Pinpoint the cell where the given text exists, returning its (x, y) midpoint coordinate. 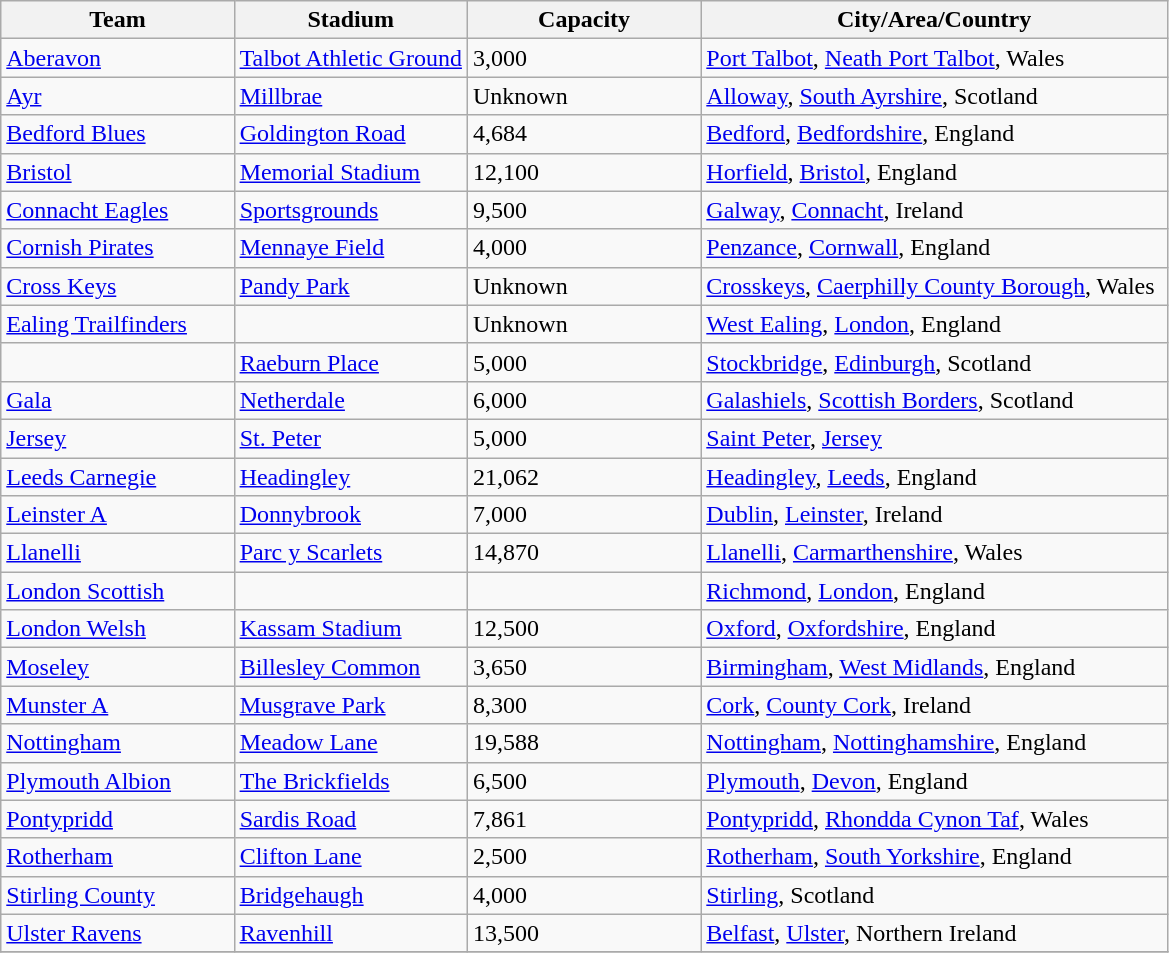
Billesley Common (350, 667)
6,500 (584, 781)
Ealing Trailfinders (118, 324)
Connacht Eagles (118, 210)
Headingley (350, 477)
Gala (118, 400)
Bristol (118, 172)
Port Talbot, Neath Port Talbot, Wales (934, 58)
Leinster A (118, 515)
12,100 (584, 172)
St. Peter (350, 438)
Llanelli (118, 553)
London Welsh (118, 629)
Galashiels, Scottish Borders, Scotland (934, 400)
Birmingham, West Midlands, England (934, 667)
Jersey (118, 438)
19,588 (584, 743)
Pontypridd (118, 819)
Plymouth, Devon, England (934, 781)
Ulster Ravens (118, 933)
Galway, Connacht, Ireland (934, 210)
Bridgehaugh (350, 895)
Rotherham (118, 857)
Bedford, Bedfordshire, England (934, 134)
Richmond, London, England (934, 591)
3,000 (584, 58)
Raeburn Place (350, 362)
Stockbridge, Edinburgh, Scotland (934, 362)
Parc y Scarlets (350, 553)
8,300 (584, 705)
14,870 (584, 553)
Pontypridd, Rhondda Cynon Taf, Wales (934, 819)
Team (118, 20)
4,684 (584, 134)
12,500 (584, 629)
West Ealing, London, England (934, 324)
Leeds Carnegie (118, 477)
Plymouth Albion (118, 781)
Cornish Pirates (118, 248)
Headingley, Leeds, England (934, 477)
Llanelli, Carmarthenshire, Wales (934, 553)
Saint Peter, Jersey (934, 438)
7,861 (584, 819)
Aberavon (118, 58)
Nottingham, Nottinghamshire, England (934, 743)
7,000 (584, 515)
Millbrae (350, 96)
Pandy Park (350, 286)
6,000 (584, 400)
Netherdale (350, 400)
Dublin, Leinster, Ireland (934, 515)
Belfast, Ulster, Northern Ireland (934, 933)
2,500 (584, 857)
Mennaye Field (350, 248)
Cross Keys (118, 286)
Penzance, Cornwall, England (934, 248)
Sportsgrounds (350, 210)
Capacity (584, 20)
Memorial Stadium (350, 172)
Stirling County (118, 895)
Alloway, South Ayrshire, Scotland (934, 96)
9,500 (584, 210)
Oxford, Oxfordshire, England (934, 629)
Munster A (118, 705)
Bedford Blues (118, 134)
3,650 (584, 667)
13,500 (584, 933)
Horfield, Bristol, England (934, 172)
Ayr (118, 96)
Sardis Road (350, 819)
City/Area/Country (934, 20)
Stirling, Scotland (934, 895)
Stadium (350, 20)
21,062 (584, 477)
Clifton Lane (350, 857)
Crosskeys, Caerphilly County Borough, Wales (934, 286)
Cork, County Cork, Ireland (934, 705)
Talbot Athletic Ground (350, 58)
Musgrave Park (350, 705)
Donnybrook (350, 515)
London Scottish (118, 591)
Goldington Road (350, 134)
Moseley (118, 667)
Nottingham (118, 743)
Ravenhill (350, 933)
Rotherham, South Yorkshire, England (934, 857)
The Brickfields (350, 781)
Meadow Lane (350, 743)
Kassam Stadium (350, 629)
